Return the (X, Y) coordinate for the center point of the cell that contains the specified text.  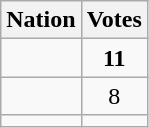
Votes (114, 20)
11 (114, 58)
Nation (41, 20)
8 (114, 96)
